Identify which cell holds the provided text, then report its (x, y) central coordinate. 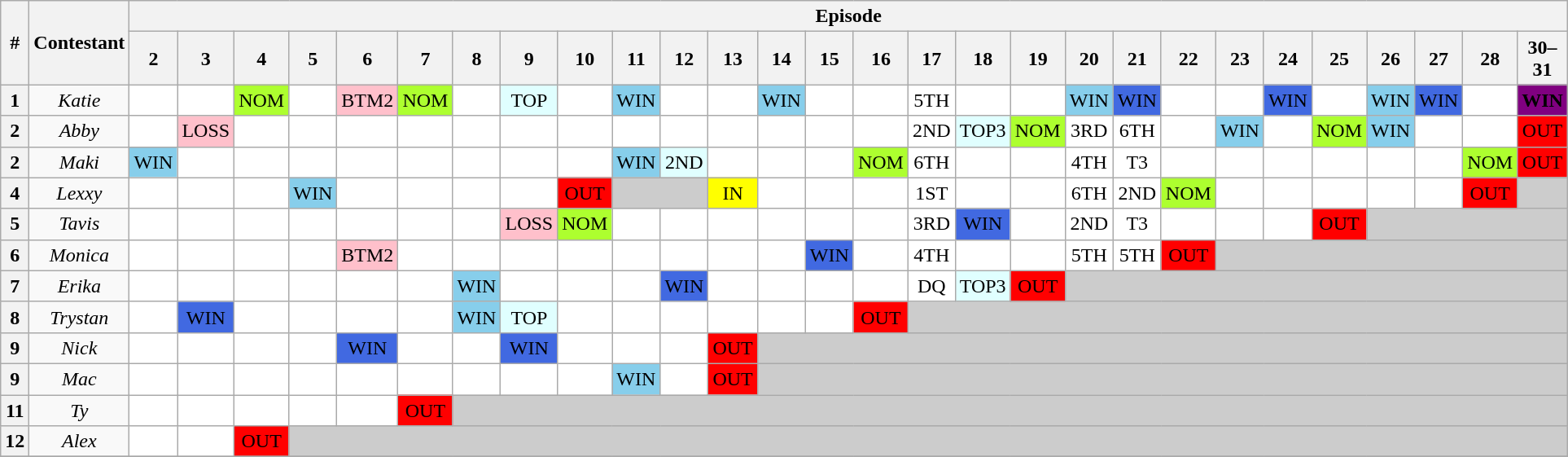
Contestant (80, 42)
21 (1137, 59)
16 (881, 59)
28 (1490, 59)
Episode (848, 16)
Maki (80, 162)
26 (1391, 59)
13 (733, 59)
Mac (80, 379)
Abby (80, 131)
Trystan (80, 317)
18 (983, 59)
3 (206, 59)
Lexxy (80, 193)
17 (931, 59)
27 (1439, 59)
DQ (931, 286)
25 (1338, 59)
IN (733, 193)
# (15, 42)
Monica (80, 255)
15 (829, 59)
24 (1288, 59)
10 (585, 59)
Alex (80, 442)
Nick (80, 348)
20 (1089, 59)
1ST (931, 193)
Ty (80, 410)
Katie (80, 100)
14 (782, 59)
Erika (80, 286)
19 (1037, 59)
22 (1189, 59)
30–31 (1543, 59)
Tavis (80, 224)
1 (15, 100)
23 (1239, 59)
